Locate the cell with the specified text and output its [x, y] center coordinate. 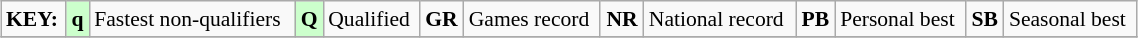
q [78, 19]
KEY: [34, 19]
GR [442, 19]
Games record [532, 19]
Q [309, 19]
Seasonal best [1070, 19]
NR [622, 19]
Fastest non-qualifiers [192, 19]
Personal best [900, 19]
PB [816, 19]
National record [720, 19]
Qualified [371, 19]
SB [985, 19]
